Find where the given text appears and provide that cell's center as [X, Y] coordinate. 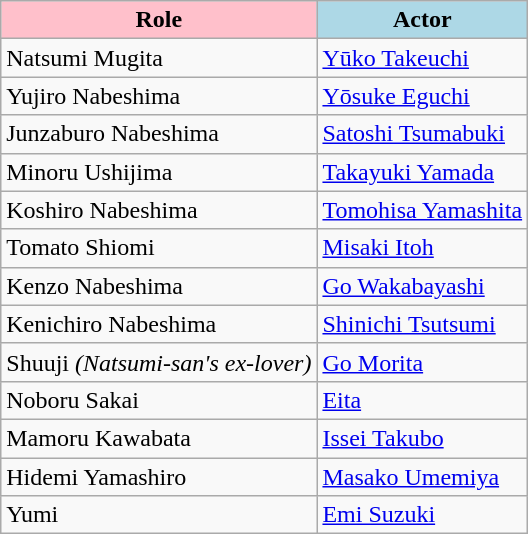
Noboru Sakai [159, 400]
Mamoru Kawabata [159, 438]
Role [159, 20]
Actor [422, 20]
Shuuji (Natsumi-san's ex-lover) [159, 362]
Kenichiro Nabeshima [159, 324]
Junzaburo Nabeshima [159, 134]
Misaki Itoh [422, 248]
Issei Takubo [422, 438]
Emi Suzuki [422, 515]
Yumi [159, 515]
Natsumi Mugita [159, 58]
Go Morita [422, 362]
Takayuki Yamada [422, 172]
Minoru Ushijima [159, 172]
Yōsuke Eguchi [422, 96]
Masako Umemiya [422, 477]
Koshiro Nabeshima [159, 210]
Tomohisa Yamashita [422, 210]
Satoshi Tsumabuki [422, 134]
Yūko Takeuchi [422, 58]
Hidemi Yamashiro [159, 477]
Shinichi Tsutsumi [422, 324]
Go Wakabayashi [422, 286]
Kenzo Nabeshima [159, 286]
Eita [422, 400]
Tomato Shiomi [159, 248]
Yujiro Nabeshima [159, 96]
